Find where the given text appears and provide that cell's center as [x, y] coordinate. 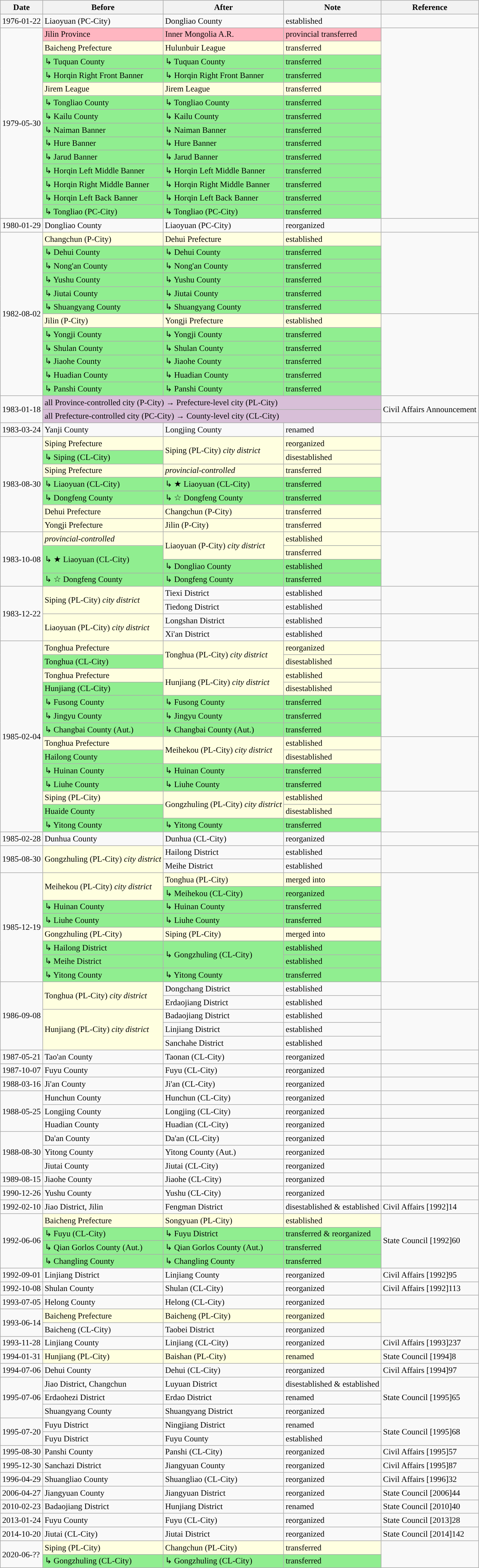
Tiexi District [223, 593]
1986-09-08 [21, 1016]
all Province-controlled city (P-City) → Prefecture-level city (PL-City) [212, 403]
Helong (CL-City) [223, 1302]
Fengman District [223, 1207]
Civil Affairs [1993]237 [430, 1343]
Taobei District [223, 1330]
Civil Affairs [1992]113 [430, 1289]
Sanchazi District [103, 1466]
Huaide County [103, 812]
Liaoyuan (PL-City) city district [103, 628]
State Council [2013]28 [430, 1521]
Baicheng (CL-City) [103, 1330]
Tao'an County [103, 1057]
↳ Fuyu (CL-City) [103, 1234]
Date [21, 7]
Luyuan District [223, 1384]
Meihe District [223, 866]
Jilin Province [103, 34]
1993-07-05 [21, 1302]
Dunhua County [103, 839]
1985-08-30 [21, 859]
↳ Siping (CL-City) [103, 457]
1987-10-07 [21, 1071]
1993-06-14 [21, 1322]
Baishan (PL-City) [223, 1357]
Da'an (CL-City) [223, 1139]
1982-08-02 [21, 314]
Yushu County [103, 1193]
Erdaojiang District [223, 1002]
Yitong County [103, 1152]
Yushu (CL-City) [223, 1193]
Hailong County [103, 757]
Shulan County [103, 1289]
1979-05-30 [21, 123]
State Council [1995]68 [430, 1432]
1994-01-31 [21, 1357]
1985-12-19 [21, 927]
Civil Affairs [1992]95 [430, 1275]
Dehui (CL-City) [223, 1371]
State Council [1992]60 [430, 1241]
2020-06-?? [21, 1554]
Sanchahe District [223, 1043]
1992-02-10 [21, 1207]
↳ Meihekou (CL-City) [223, 893]
Hunjiang (CL-City) [103, 689]
Yitong County (Aut.) [223, 1152]
State Council [1994]8 [430, 1357]
1983-08-30 [21, 484]
Shuangliao County [103, 1480]
Civil Affairs [1995]57 [430, 1452]
Gongzhuling (PL-City) [103, 934]
Ji'an County [103, 1084]
transferred & reorganized [333, 1234]
1983-12-22 [21, 614]
1995-12-30 [21, 1466]
Helong County [103, 1302]
Hunchun County [103, 1098]
Erdao District [223, 1398]
1996-04-29 [21, 1480]
Hunchun (CL-City) [223, 1098]
1995-07-20 [21, 1432]
Taonan (CL-City) [223, 1057]
Da'an County [103, 1139]
2014-10-20 [21, 1534]
Huadian County [103, 1125]
Shulan (CL-City) [223, 1289]
all Prefecture-controlled city (PC-City) → County-level city (CL-City) [212, 416]
2006-04-27 [21, 1493]
1988-08-30 [21, 1152]
Huadian (CL-City) [223, 1125]
Hulunbuir League [223, 48]
1988-03-16 [21, 1084]
provincial transferred [333, 34]
1983-10-08 [21, 559]
1983-01-18 [21, 409]
Shuangliao (CL-City) [223, 1480]
Hunjiang District [223, 1507]
Changchun (PL-City) [223, 1548]
1988-05-25 [21, 1111]
1976-01-22 [21, 21]
1990-12-26 [21, 1193]
1983-03-24 [21, 430]
1980-01-29 [21, 225]
↳ Fuyu District [223, 1234]
Reference [430, 7]
Civil Affairs [1996]32 [430, 1480]
State Council [2006]44 [430, 1493]
↳ Meihe District [103, 962]
Longjing (CL-City) [223, 1112]
Yanji County [103, 430]
Civil Affairs [1995]87 [430, 1466]
Civil Affairs [1994]97 [430, 1371]
1993-11-28 [21, 1343]
Jiutai County [103, 1166]
Jiutai District [223, 1534]
Dongchang District [223, 989]
1992-09-01 [21, 1275]
1995-07-06 [21, 1397]
Baicheng (PL-City) [223, 1316]
Civil Affairs Announcement [430, 409]
1992-10-08 [21, 1289]
Inner Mongolia A.R. [223, 34]
Tonghua (CL-City) [103, 662]
Erdaohezi District [103, 1398]
Civil Affairs [1992]14 [430, 1207]
2013-01-24 [21, 1521]
Jiaohe (CL-City) [223, 1180]
Jiaohe County [103, 1180]
Dunhua (CL-City) [223, 839]
Note [333, 7]
After [223, 7]
Linjiang (CL-City) [223, 1343]
Jiao District, Changchun [103, 1384]
Tonghua (PL-City) [223, 880]
Jiao District, Jilin [103, 1207]
State Council [1995]65 [430, 1397]
State Council [2010]40 [430, 1507]
Xi'an District [223, 634]
Longshan District [223, 621]
Hunjiang (PL-City) [103, 1357]
1992-06-06 [21, 1241]
Before [103, 7]
1994-07-06 [21, 1371]
Panshi County [103, 1452]
Ji'an (CL-City) [223, 1084]
Panshi (CL-City) [223, 1452]
↳ Dongliao County [223, 566]
Liaoyuan (P-City) city district [223, 546]
State Council [2014]142 [430, 1534]
2010-02-23 [21, 1507]
1987-05-21 [21, 1057]
1985-02-28 [21, 839]
Ningjiang District [223, 1425]
1985-02-04 [21, 737]
Dehui County [103, 1371]
↳ Liaoyuan (CL-City) [103, 484]
Tiedong District [223, 607]
1995-08-30 [21, 1452]
Jiangyuan District [223, 1493]
Shuangyang District [223, 1412]
Hailong District [223, 852]
↳ Hailong District [103, 948]
Shuangyang County [103, 1412]
Songyuan (PL-City) [223, 1221]
1989-08-15 [21, 1180]
